Extract the (X, Y) coordinate from the center of the cell holding the provided text.  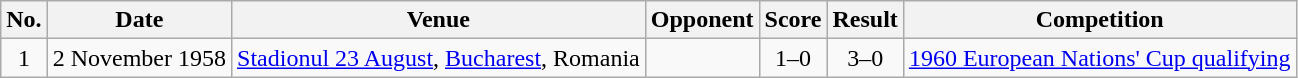
No. (24, 20)
3–0 (865, 58)
1 (24, 58)
1–0 (793, 58)
Result (865, 20)
Venue (439, 20)
Stadionul 23 August, Bucharest, Romania (439, 58)
Competition (1100, 20)
Score (793, 20)
Date (139, 20)
1960 European Nations' Cup qualifying (1100, 58)
Opponent (702, 20)
2 November 1958 (139, 58)
